Determine the (X, Y) coordinate at the center of the cell enclosing the given text.  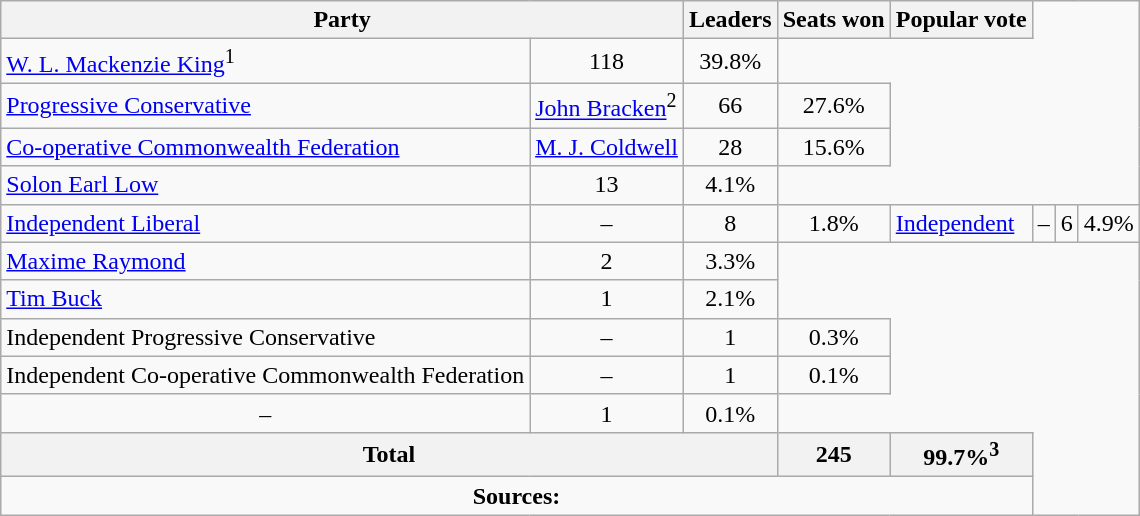
Seats won (834, 20)
Solon Earl Low (266, 185)
8 (730, 223)
John Bracken2 (607, 106)
Independent Progressive Conservative (266, 337)
Independent Liberal (266, 223)
Progressive Conservative (266, 106)
99.7%3 (961, 454)
Popular vote (961, 20)
1.8% (834, 223)
6 (1066, 223)
Independent Co-operative Commonwealth Federation (266, 375)
27.6% (834, 106)
Total (389, 454)
Tim Buck (266, 299)
Sources: (516, 496)
Leaders (730, 20)
66 (730, 106)
Independent (961, 223)
2.1% (730, 299)
4.1% (730, 185)
Party (342, 20)
Maxime Raymond (266, 261)
M. J. Coldwell (607, 147)
3.3% (730, 261)
2 (607, 261)
245 (834, 454)
118 (607, 62)
15.6% (834, 147)
W. L. Mackenzie King1 (266, 62)
13 (607, 185)
28 (730, 147)
0.3% (834, 337)
39.8% (730, 62)
Co-operative Commonwealth Federation (266, 147)
4.9% (1108, 223)
